Extract the [x, y] coordinate from the center of the cell holding the provided text.  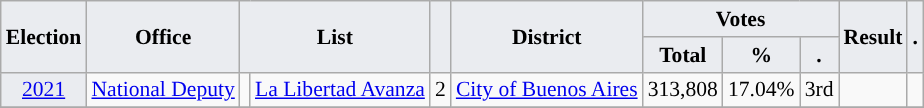
3rd [820, 90]
National Deputy [162, 90]
2021 [44, 90]
Election [44, 36]
Votes [741, 19]
District [547, 36]
Result [874, 36]
Office [162, 36]
17.04% [762, 90]
List [335, 36]
% [762, 55]
Total [683, 55]
City of Buenos Aires [547, 90]
313,808 [683, 90]
La Libertad Avanza [340, 90]
2 [440, 90]
